Determine the (X, Y) coordinate at the center of the cell enclosing the given text.  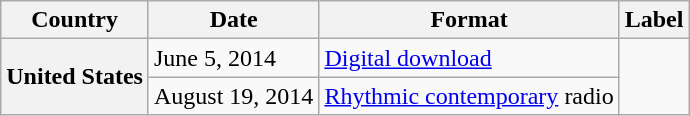
Digital download (469, 58)
Rhythmic contemporary radio (469, 96)
Label (654, 20)
Format (469, 20)
Country (75, 20)
June 5, 2014 (233, 58)
Date (233, 20)
August 19, 2014 (233, 96)
United States (75, 77)
